Search for the cell housing the specified text and yield its (X, Y) center coordinate. 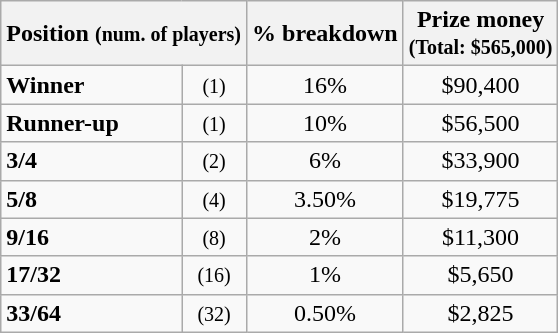
6% (326, 161)
$56,500 (480, 123)
$19,775 (480, 199)
% breakdown (326, 34)
(2) (214, 161)
(16) (214, 275)
2% (326, 237)
Position (num. of players) (124, 34)
(32) (214, 313)
Runner-up (92, 123)
$33,900 (480, 161)
$5,650 (480, 275)
1% (326, 275)
$11,300 (480, 237)
5/8 (92, 199)
Prize money(Total: $565,000) (480, 34)
10% (326, 123)
0.50% (326, 313)
3.50% (326, 199)
$2,825 (480, 313)
(4) (214, 199)
$90,400 (480, 85)
(8) (214, 237)
Winner (92, 85)
17/32 (92, 275)
9/16 (92, 237)
16% (326, 85)
33/64 (92, 313)
3/4 (92, 161)
